Output the [x, y] coordinate of the center of the cell containing the given text.  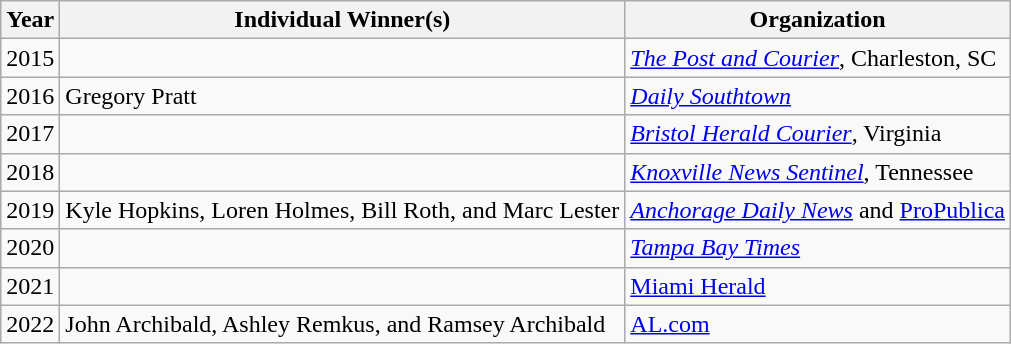
2018 [30, 172]
2021 [30, 286]
Knoxville News Sentinel, Tennessee [818, 172]
Gregory Pratt [342, 96]
The Post and Courier, Charleston, SC [818, 58]
Bristol Herald Courier, Virginia [818, 134]
2016 [30, 96]
Organization [818, 20]
John Archibald, Ashley Remkus, and Ramsey Archibald [342, 324]
Tampa Bay Times [818, 248]
AL.com [818, 324]
2020 [30, 248]
Daily Southtown [818, 96]
2017 [30, 134]
Anchorage Daily News and ProPublica [818, 210]
Kyle Hopkins, Loren Holmes, Bill Roth, and Marc Lester [342, 210]
2015 [30, 58]
2022 [30, 324]
Miami Herald [818, 286]
Year [30, 20]
Individual Winner(s) [342, 20]
2019 [30, 210]
